Return the [x, y] coordinate for the center point of the cell that contains the specified text.  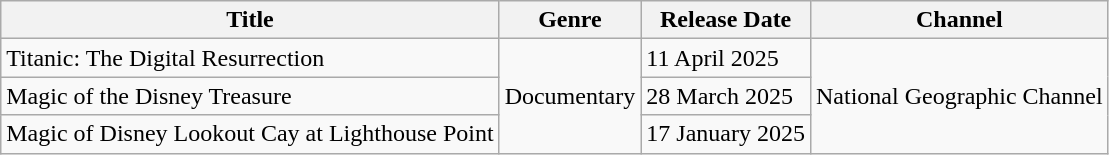
Channel [959, 20]
Magic of Disney Lookout Cay at Lighthouse Point [250, 134]
Titanic: The Digital Resurrection [250, 58]
17 January 2025 [726, 134]
Release Date [726, 20]
11 April 2025 [726, 58]
Genre [570, 20]
Documentary [570, 96]
28 March 2025 [726, 96]
Title [250, 20]
Magic of the Disney Treasure [250, 96]
National Geographic Channel [959, 96]
